Pinpoint the cell where the given text exists, returning its [x, y] midpoint coordinate. 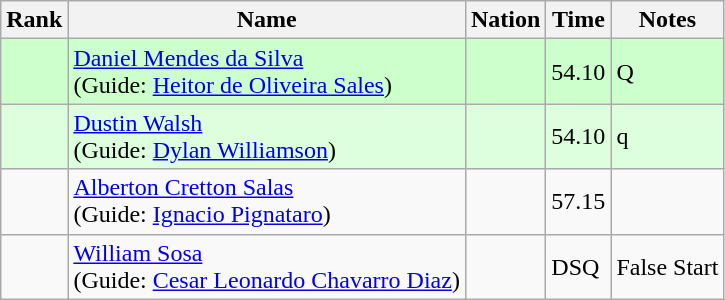
Alberton Cretton Salas(Guide: Ignacio Pignataro) [267, 202]
DSQ [578, 266]
False Start [668, 266]
Daniel Mendes da Silva(Guide: Heitor de Oliveira Sales) [267, 72]
q [668, 136]
Q [668, 72]
Nation [505, 20]
57.15 [578, 202]
Time [578, 20]
William Sosa(Guide: Cesar Leonardo Chavarro Diaz) [267, 266]
Notes [668, 20]
Rank [34, 20]
Dustin Walsh(Guide: Dylan Williamson) [267, 136]
Name [267, 20]
